Find where the given text appears and provide that cell's center as (x, y) coordinate. 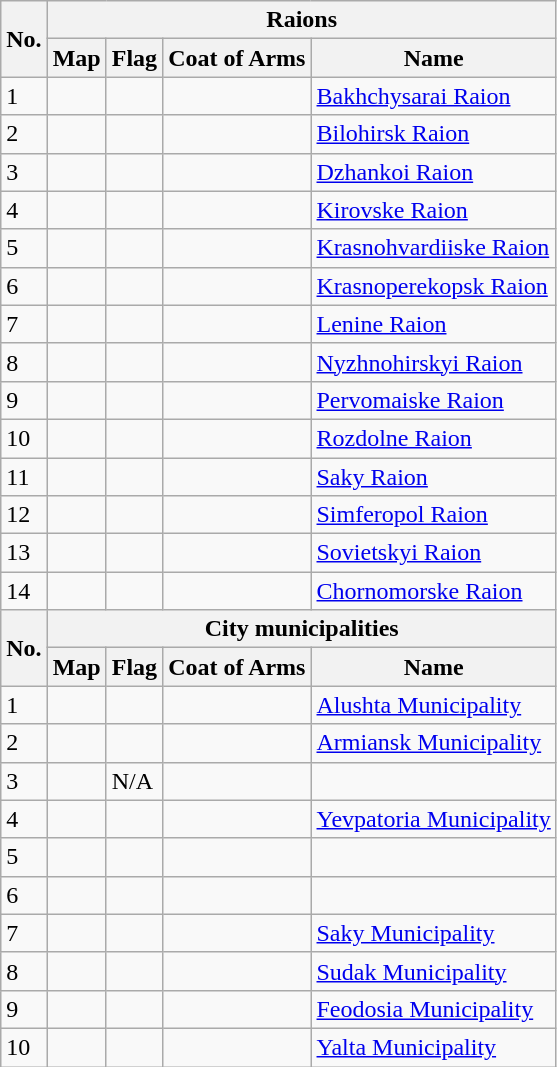
Alushta Municipality (434, 705)
Krasnohvardiiske Raion (434, 248)
14 (24, 591)
Yalta Municipality (434, 1047)
12 (24, 515)
Krasnoperekopsk Raion (434, 286)
N/A (134, 781)
Saky Municipality (434, 933)
Rozdolne Raion (434, 438)
Bakhchysarai Raion (434, 96)
Raions (302, 20)
Armiansk Municipality (434, 743)
Dzhankoi Raion (434, 172)
Nyzhnohirskyi Raion (434, 362)
Pervomaiske Raion (434, 400)
Sovietskyi Raion (434, 553)
Yevpatoria Municipality (434, 819)
Chornomorske Raion (434, 591)
Lenine Raion (434, 324)
Saky Raion (434, 477)
Simferopol Raion (434, 515)
Feodosia Municipality (434, 1009)
13 (24, 553)
City municipalities (302, 629)
11 (24, 477)
Sudak Municipality (434, 971)
Bilohirsk Raion (434, 134)
Kirovske Raion (434, 210)
